Capture the cell that displays the provided text and extract its [x, y] central coordinate. 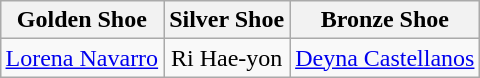
Ri Hae-yon [227, 58]
Lorena Navarro [82, 58]
Silver Shoe [227, 20]
Bronze Shoe [385, 20]
Golden Shoe [82, 20]
Deyna Castellanos [385, 58]
